Output the [x, y] coordinate of the center of the cell containing the given text.  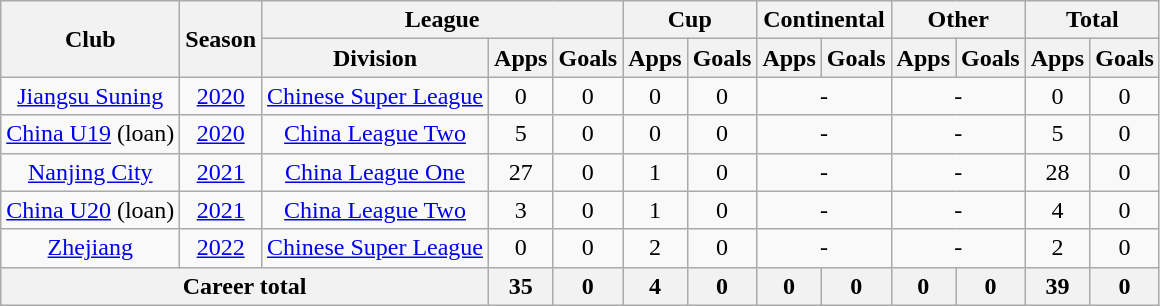
Nanjing City [90, 172]
Cup [690, 20]
Continental [824, 20]
27 [521, 172]
Club [90, 39]
League [442, 20]
China U20 (loan) [90, 210]
2022 [221, 248]
Season [221, 39]
Total [1092, 20]
3 [521, 210]
Jiangsu Suning [90, 96]
Other [958, 20]
China U19 (loan) [90, 134]
Zhejiang [90, 248]
Division [376, 58]
35 [521, 286]
Career total [245, 286]
China League One [376, 172]
28 [1057, 172]
39 [1057, 286]
